Determine the [X, Y] coordinate at the center of the cell enclosing the given text.  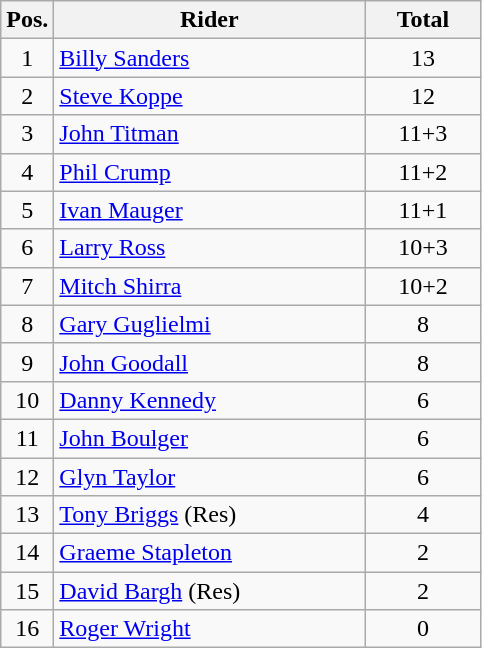
John Boulger [210, 438]
11+1 [423, 210]
Ivan Mauger [210, 210]
Rider [210, 20]
7 [28, 286]
11+3 [423, 134]
1 [28, 58]
Mitch Shirra [210, 286]
5 [28, 210]
Pos. [28, 20]
9 [28, 362]
Tony Briggs (Res) [210, 515]
Phil Crump [210, 172]
Graeme Stapleton [210, 553]
16 [28, 629]
10 [28, 400]
Danny Kennedy [210, 400]
Steve Koppe [210, 96]
10+3 [423, 248]
John Goodall [210, 362]
Roger Wright [210, 629]
Glyn Taylor [210, 477]
10+2 [423, 286]
11 [28, 438]
3 [28, 134]
14 [28, 553]
David Bargh (Res) [210, 591]
0 [423, 629]
John Titman [210, 134]
11+2 [423, 172]
Total [423, 20]
Billy Sanders [210, 58]
15 [28, 591]
Gary Guglielmi [210, 324]
Larry Ross [210, 248]
